Output the [x, y] coordinate of the center of the cell containing the given text.  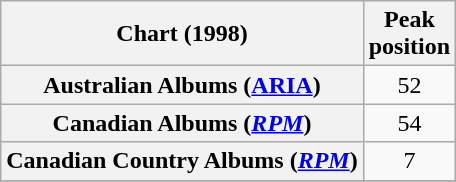
Canadian Country Albums (RPM) [182, 161]
Canadian Albums (RPM) [182, 123]
7 [409, 161]
Australian Albums (ARIA) [182, 85]
Chart (1998) [182, 34]
52 [409, 85]
Peakposition [409, 34]
54 [409, 123]
